Return the [X, Y] coordinate for the center point of the cell that contains the specified text.  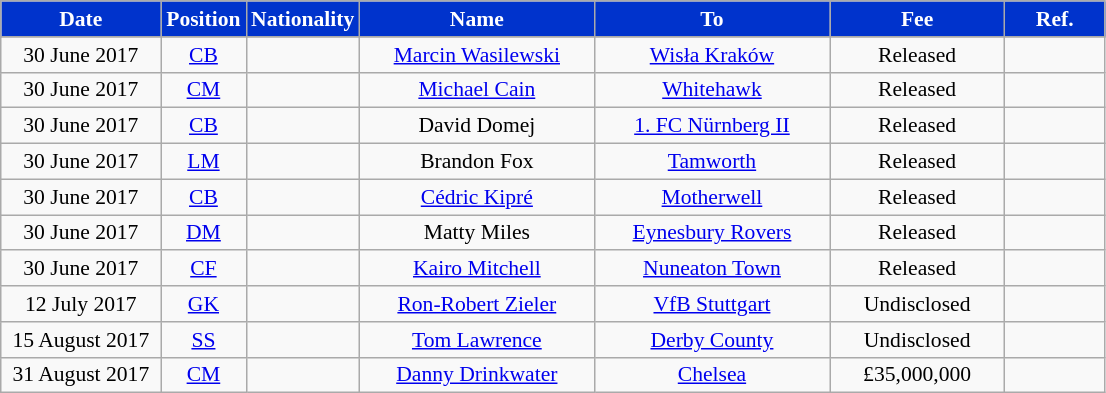
DM [204, 233]
Date [81, 19]
Tom Lawrence [476, 340]
LM [204, 162]
Danny Drinkwater [476, 375]
SS [204, 340]
Name [476, 19]
Cédric Kipré [476, 197]
VfB Stuttgart [712, 304]
Michael Cain [476, 90]
Nationality [302, 19]
Ron-Robert Zieler [476, 304]
Position [204, 19]
CF [204, 269]
12 July 2017 [81, 304]
Tamworth [712, 162]
1. FC Nürnberg II [712, 126]
Kairo Mitchell [476, 269]
Eynesbury Rovers [712, 233]
Fee [918, 19]
£35,000,000 [918, 375]
Derby County [712, 340]
Whitehawk [712, 90]
Ref. [1055, 19]
Matty Miles [476, 233]
Chelsea [712, 375]
31 August 2017 [81, 375]
Nuneaton Town [712, 269]
15 August 2017 [81, 340]
To [712, 19]
Wisła Kraków [712, 55]
Marcin Wasilewski [476, 55]
GK [204, 304]
Motherwell [712, 197]
Brandon Fox [476, 162]
David Domej [476, 126]
